Output the [X, Y] coordinate of the center of the cell containing the given text.  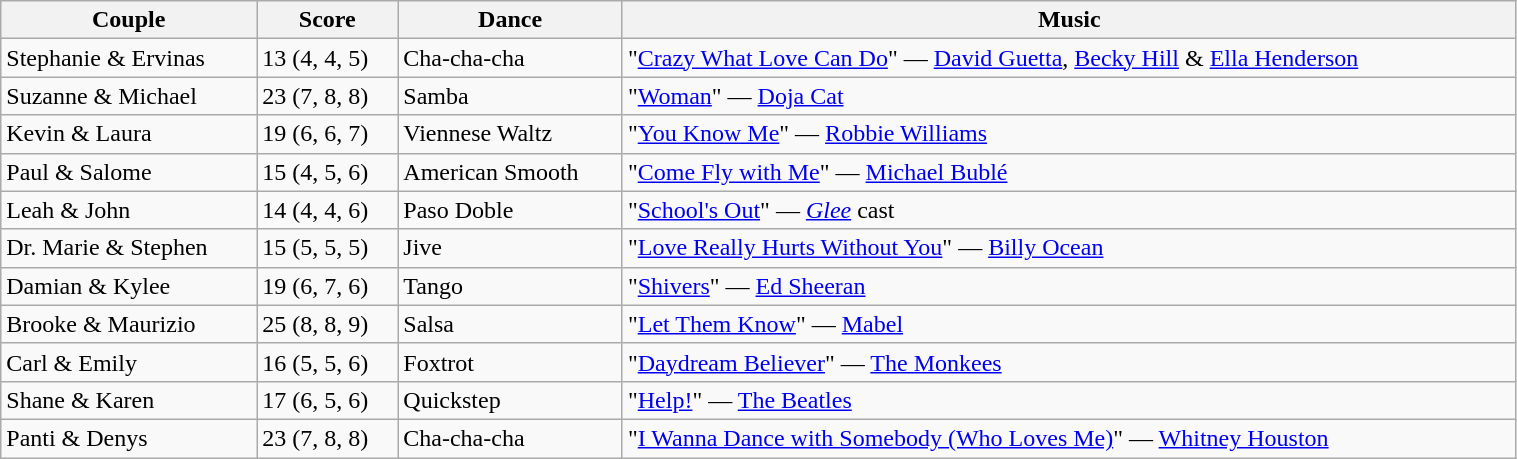
15 (4, 5, 6) [328, 172]
Paso Doble [510, 210]
16 (5, 5, 6) [328, 362]
15 (5, 5, 5) [328, 248]
American Smooth [510, 172]
Kevin & Laura [129, 134]
Quickstep [510, 400]
"Come Fly with Me" — Michael Bublé [1069, 172]
"I Wanna Dance with Somebody (Who Loves Me)" — Whitney Houston [1069, 438]
14 (4, 4, 6) [328, 210]
Panti & Denys [129, 438]
Suzanne & Michael [129, 96]
Shane & Karen [129, 400]
13 (4, 4, 5) [328, 58]
"You Know Me" — Robbie Williams [1069, 134]
"Daydream Believer" — The Monkees [1069, 362]
Score [328, 20]
Foxtrot [510, 362]
"Shivers" — Ed Sheeran [1069, 286]
"School's Out" — Glee cast [1069, 210]
19 (6, 7, 6) [328, 286]
Music [1069, 20]
Tango [510, 286]
19 (6, 6, 7) [328, 134]
"Crazy What Love Can Do" — David Guetta, Becky Hill & Ella Henderson [1069, 58]
17 (6, 5, 6) [328, 400]
Damian & Kylee [129, 286]
Paul & Salome [129, 172]
Couple [129, 20]
Stephanie & Ervinas [129, 58]
Dr. Marie & Stephen [129, 248]
Dance [510, 20]
"Woman" — Doja Cat [1069, 96]
Salsa [510, 324]
"Help!" — The Beatles [1069, 400]
Leah & John [129, 210]
Brooke & Maurizio [129, 324]
Samba [510, 96]
Jive [510, 248]
25 (8, 8, 9) [328, 324]
Carl & Emily [129, 362]
"Let Them Know" — Mabel [1069, 324]
"Love Really Hurts Without You" — Billy Ocean [1069, 248]
Viennese Waltz [510, 134]
